Identify which cell holds the provided text, then report its (x, y) central coordinate. 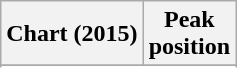
Peak position (189, 34)
Chart (2015) (72, 34)
